For the text-containing cell, return its midpoint in (X, Y) coordinate format. 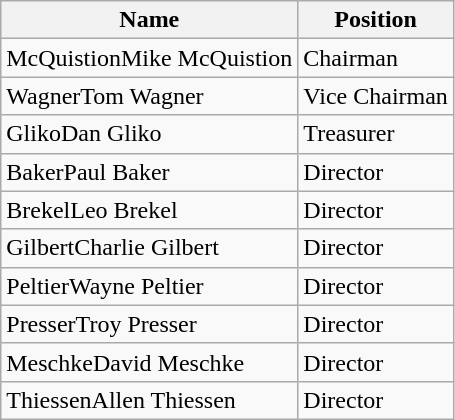
MeschkeDavid Meschke (150, 362)
Treasurer (376, 134)
ThiessenAllen Thiessen (150, 400)
BrekelLeo Brekel (150, 210)
WagnerTom Wagner (150, 96)
BakerPaul Baker (150, 172)
McQuistionMike McQuistion (150, 58)
GlikoDan Gliko (150, 134)
Chairman (376, 58)
GilbertCharlie Gilbert (150, 248)
PresserTroy Presser (150, 324)
Position (376, 20)
PeltierWayne Peltier (150, 286)
Name (150, 20)
Vice Chairman (376, 96)
